Capture the cell that displays the provided text and extract its (X, Y) central coordinate. 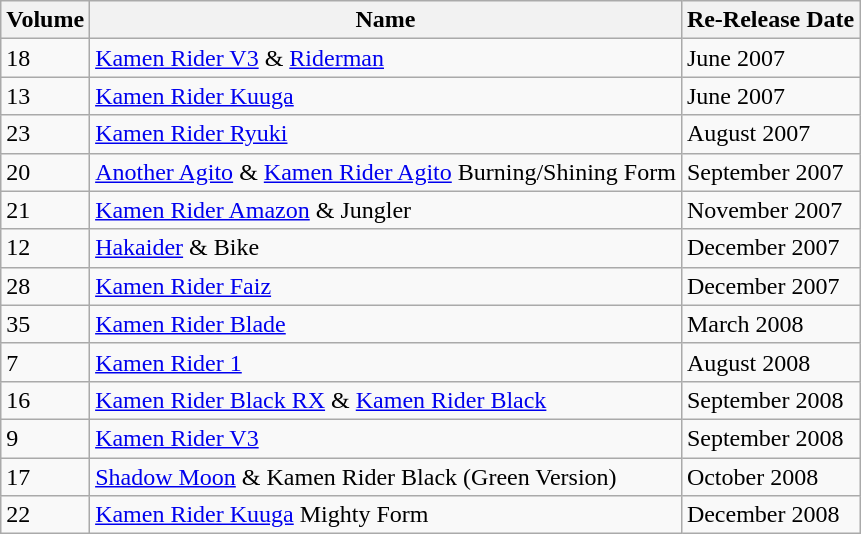
13 (46, 96)
Volume (46, 20)
Hakaider & Bike (386, 248)
Kamen Rider Black RX & Kamen Rider Black (386, 400)
Kamen Rider Blade (386, 324)
September 2007 (770, 172)
21 (46, 210)
Another Agito & Kamen Rider Agito Burning/Shining Form (386, 172)
December 2008 (770, 515)
Name (386, 20)
Kamen Rider Amazon & Jungler (386, 210)
28 (46, 286)
22 (46, 515)
November 2007 (770, 210)
Kamen Rider Kuuga (386, 96)
October 2008 (770, 477)
August 2007 (770, 134)
Kamen Rider Faiz (386, 286)
9 (46, 438)
Kamen Rider V3 (386, 438)
35 (46, 324)
Shadow Moon & Kamen Rider Black (Green Version) (386, 477)
Kamen Rider Kuuga Mighty Form (386, 515)
23 (46, 134)
7 (46, 362)
20 (46, 172)
Kamen Rider Ryuki (386, 134)
Re-Release Date (770, 20)
August 2008 (770, 362)
17 (46, 477)
Kamen Rider 1 (386, 362)
18 (46, 58)
March 2008 (770, 324)
Kamen Rider V3 & Riderman (386, 58)
12 (46, 248)
16 (46, 400)
